Pinpoint the cell where the given text exists, returning its [X, Y] midpoint coordinate. 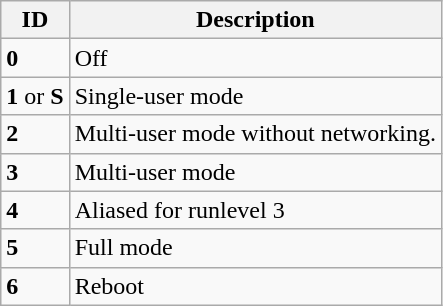
Single-user mode [255, 96]
0 [35, 58]
Off [255, 58]
6 [35, 286]
2 [35, 134]
ID [35, 20]
Multi-user mode [255, 172]
Description [255, 20]
Aliased for runlevel 3 [255, 210]
Multi-user mode without networking. [255, 134]
4 [35, 210]
5 [35, 248]
Reboot [255, 286]
1 or S [35, 96]
3 [35, 172]
Full mode [255, 248]
